Detect which cell encompasses the target text, then output its [X, Y] center coordinate. 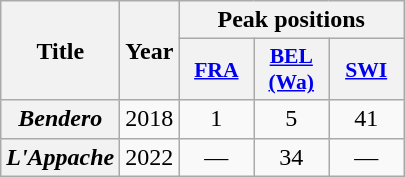
1 [216, 119]
2018 [150, 119]
BEL(Wa) [292, 70]
41 [366, 119]
L'Appache [60, 157]
FRA [216, 70]
34 [292, 157]
2022 [150, 157]
Bendero [60, 119]
Title [60, 50]
Peak positions [292, 20]
Year [150, 50]
SWI [366, 70]
5 [292, 119]
